Pinpoint the cell where the given text exists, returning its (x, y) midpoint coordinate. 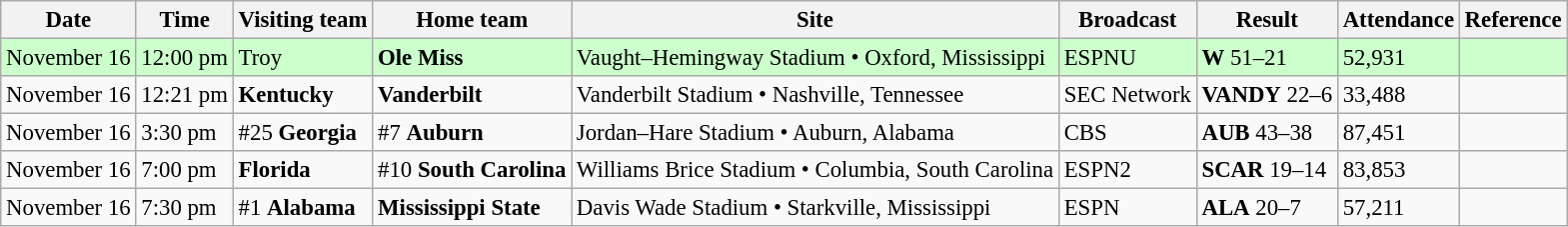
3:30 pm (184, 133)
Time (184, 20)
Site (815, 20)
Home team (472, 20)
CBS (1127, 133)
Jordan–Hare Stadium • Auburn, Alabama (815, 133)
83,853 (1398, 170)
Troy (302, 58)
W 51–21 (1267, 58)
Vaught–Hemingway Stadium • Oxford, Mississippi (815, 58)
Attendance (1398, 20)
87,451 (1398, 133)
AUB 43–38 (1267, 133)
Williams Brice Stadium • Columbia, South Carolina (815, 170)
Visiting team (302, 20)
Vanderbilt (472, 95)
57,211 (1398, 208)
7:00 pm (184, 170)
#10 South Carolina (472, 170)
SEC Network (1127, 95)
Mississippi State (472, 208)
52,931 (1398, 58)
Result (1267, 20)
ALA 20–7 (1267, 208)
VANDY 22–6 (1267, 95)
#7 Auburn (472, 133)
#25 Georgia (302, 133)
Vanderbilt Stadium • Nashville, Tennessee (815, 95)
Date (68, 20)
SCAR 19–14 (1267, 170)
ESPNU (1127, 58)
Ole Miss (472, 58)
12:21 pm (184, 95)
ESPN2 (1127, 170)
Davis Wade Stadium • Starkville, Mississippi (815, 208)
Florida (302, 170)
Kentucky (302, 95)
ESPN (1127, 208)
#1 Alabama (302, 208)
12:00 pm (184, 58)
7:30 pm (184, 208)
Broadcast (1127, 20)
Reference (1513, 20)
33,488 (1398, 95)
